Identify which cell holds the provided text, then report its [X, Y] central coordinate. 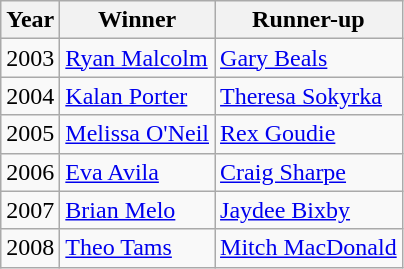
Year [30, 20]
Theo Tams [138, 248]
Melissa O'Neil [138, 134]
2004 [30, 96]
2005 [30, 134]
Mitch MacDonald [309, 248]
2003 [30, 58]
Kalan Porter [138, 96]
Craig Sharpe [309, 172]
2007 [30, 210]
2008 [30, 248]
Rex Goudie [309, 134]
2006 [30, 172]
Brian Melo [138, 210]
Jaydee Bixby [309, 210]
Runner-up [309, 20]
Eva Avila [138, 172]
Ryan Malcolm [138, 58]
Winner [138, 20]
Gary Beals [309, 58]
Theresa Sokyrka [309, 96]
